Provide the (X, Y) coordinate of the cell's center where the given text is located.  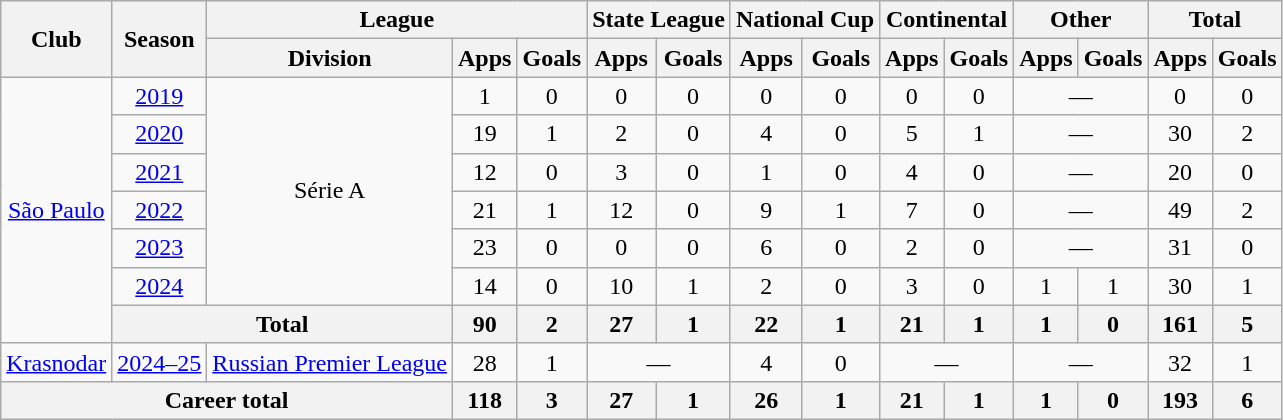
League (397, 20)
State League (659, 20)
Continental (947, 20)
14 (485, 286)
Club (56, 39)
Division (330, 58)
10 (622, 286)
28 (485, 362)
32 (1180, 362)
Krasnodar (56, 362)
2023 (160, 248)
2020 (160, 134)
118 (485, 400)
Other (1081, 20)
Season (160, 39)
161 (1180, 324)
Série A (330, 191)
9 (766, 210)
São Paulo (56, 210)
22 (766, 324)
Career total (227, 400)
National Cup (804, 20)
90 (485, 324)
2021 (160, 172)
23 (485, 248)
2024 (160, 286)
26 (766, 400)
7 (912, 210)
19 (485, 134)
2024–25 (160, 362)
193 (1180, 400)
Russian Premier League (330, 362)
2022 (160, 210)
31 (1180, 248)
2019 (160, 96)
49 (1180, 210)
20 (1180, 172)
